Extract the (X, Y) coordinate from the center of the cell holding the provided text.  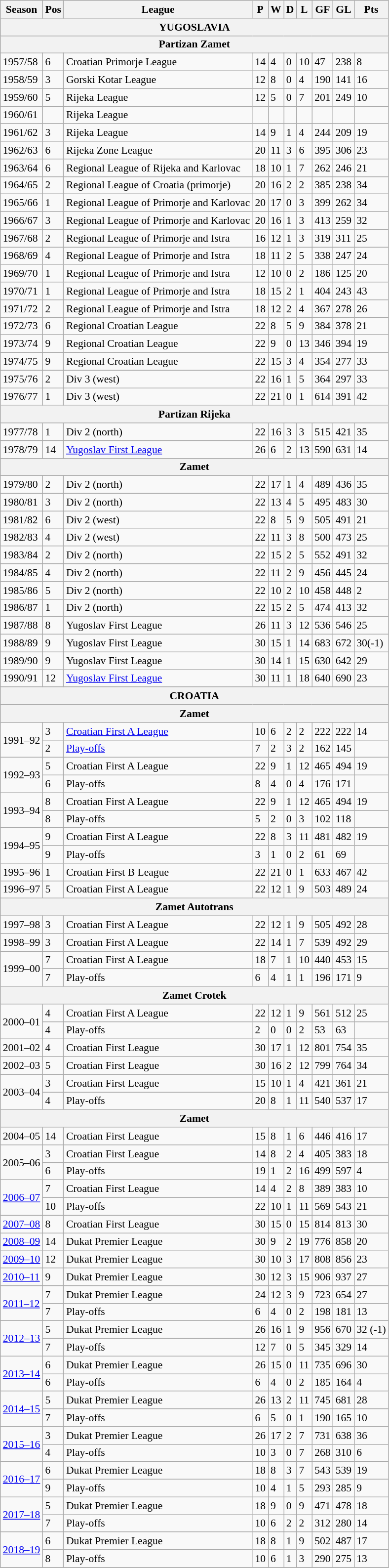
186 (323, 274)
690 (344, 678)
247 (344, 256)
164 (344, 1383)
416 (344, 1136)
Pos (53, 9)
GL (344, 9)
364 (323, 379)
2012–13 (22, 1338)
278 (344, 309)
198 (323, 1312)
540 (323, 1101)
1995–96 (22, 872)
1982/83 (22, 538)
1990/91 (22, 678)
43 (371, 291)
36 (371, 1436)
1971/72 (22, 309)
Rijeka Zone League (158, 150)
345 (323, 1348)
808 (323, 1260)
Regional League of Rijeka and Karlovac (158, 168)
683 (323, 643)
141 (344, 80)
597 (344, 1171)
338 (323, 256)
405 (323, 1154)
209 (344, 133)
297 (344, 379)
61 (323, 854)
395 (323, 150)
487 (344, 1541)
1972/73 (22, 326)
165 (344, 1418)
329 (344, 1348)
285 (344, 1488)
754 (344, 1048)
1984/85 (22, 573)
1962/63 (22, 150)
654 (344, 1295)
277 (344, 362)
937 (344, 1277)
Season (22, 9)
1961/62 (22, 133)
1983/84 (22, 555)
814 (323, 1224)
482 (344, 837)
445 (344, 573)
500 (323, 538)
268 (323, 1453)
640 (323, 678)
813 (344, 1224)
162 (323, 749)
Regional League of Croatia (primorje) (158, 185)
32 (-1) (371, 1330)
1974/75 (22, 362)
Partizan Zamet (194, 44)
456 (323, 573)
723 (323, 1295)
672 (344, 643)
1989/90 (22, 661)
384 (323, 326)
502 (323, 1541)
389 (323, 1189)
1999–00 (22, 969)
2004–05 (22, 1136)
458 (323, 591)
311 (344, 238)
2018–19 (22, 1550)
569 (323, 1207)
196 (323, 978)
League (158, 9)
W (276, 9)
512 (344, 1013)
404 (323, 291)
1958/59 (22, 80)
1985/86 (22, 591)
858 (344, 1242)
354 (323, 362)
378 (344, 326)
481 (323, 837)
764 (344, 1066)
614 (323, 397)
2003–04 (22, 1092)
801 (323, 1048)
536 (323, 626)
1968/69 (22, 256)
63 (344, 1030)
YUGOSLAVIA (194, 27)
631 (344, 450)
745 (323, 1400)
243 (344, 291)
280 (344, 1524)
Croatian Primorje League (158, 62)
906 (323, 1277)
515 (323, 432)
776 (323, 1242)
1969/70 (22, 274)
53 (323, 1030)
546 (344, 626)
394 (344, 344)
2002–03 (22, 1066)
1994–95 (22, 846)
453 (344, 960)
561 (323, 1013)
118 (344, 819)
Partizan Rijeka (194, 415)
670 (344, 1330)
735 (323, 1365)
185 (323, 1383)
CROATIA (194, 696)
L (304, 9)
1975/76 (22, 379)
856 (344, 1260)
145 (344, 749)
1981/82 (22, 520)
956 (323, 1330)
GF (323, 9)
681 (344, 1400)
2010–11 (22, 1277)
1965/66 (22, 203)
446 (323, 1136)
346 (323, 344)
Pts (371, 9)
1960/61 (22, 115)
259 (344, 221)
Gorski Kotar League (158, 80)
2000–01 (22, 1022)
30(-1) (371, 643)
310 (344, 1453)
630 (323, 661)
1988/89 (22, 643)
590 (323, 450)
1996–97 (22, 890)
2009–10 (22, 1260)
244 (323, 133)
2017–18 (22, 1514)
552 (323, 555)
799 (323, 1066)
474 (323, 608)
2006–07 (22, 1198)
499 (323, 1171)
1979/80 (22, 485)
471 (323, 1506)
P (260, 9)
293 (323, 1488)
2013–14 (22, 1374)
1959/60 (22, 97)
361 (344, 1083)
731 (323, 1436)
385 (323, 185)
436 (344, 485)
2008–09 (22, 1242)
2014–15 (22, 1409)
495 (323, 503)
2007–08 (22, 1224)
1970/71 (22, 291)
47 (323, 62)
2015–16 (22, 1444)
2011–12 (22, 1304)
1993–94 (22, 810)
638 (344, 1436)
1976/77 (22, 397)
249 (344, 97)
2005–06 (22, 1162)
246 (344, 168)
1997–98 (22, 925)
201 (323, 97)
1991–92 (22, 740)
290 (323, 1559)
367 (323, 309)
2016–17 (22, 1480)
1986/87 (22, 608)
1987/88 (22, 626)
391 (344, 397)
319 (323, 238)
1967/68 (22, 238)
102 (323, 819)
1992–93 (22, 775)
633 (323, 872)
Zamet Crotek (194, 995)
483 (344, 503)
642 (344, 661)
537 (344, 1101)
448 (344, 591)
125 (344, 274)
478 (344, 1506)
275 (344, 1559)
D (290, 9)
Croatian First B League (158, 872)
696 (344, 1365)
2001–02 (22, 1048)
473 (344, 538)
312 (323, 1524)
1964/65 (22, 185)
1998–99 (22, 942)
467 (344, 872)
1973/74 (22, 344)
1957/58 (22, 62)
503 (323, 890)
306 (344, 150)
399 (323, 203)
1977/78 (22, 432)
1963/64 (22, 168)
Zamet Autotrans (194, 907)
181 (344, 1312)
176 (323, 784)
1978/79 (22, 450)
1966/67 (22, 221)
69 (344, 854)
1980/81 (22, 503)
440 (323, 960)
